Locate the cell with the specified text and output its (x, y) center coordinate. 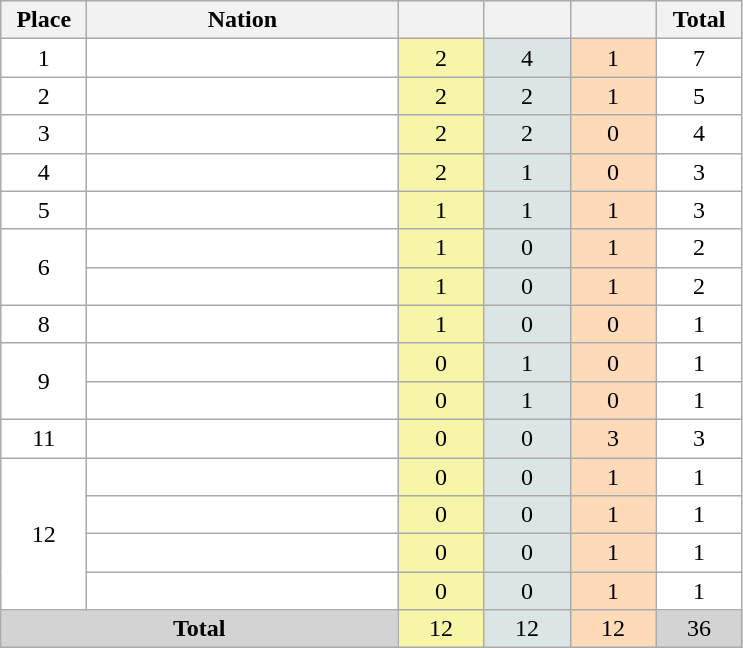
Place (44, 20)
11 (44, 438)
8 (44, 324)
Nation (242, 20)
7 (699, 58)
9 (44, 381)
6 (44, 267)
36 (699, 629)
